Determine the (x, y) coordinate at the center of the cell enclosing the given text.  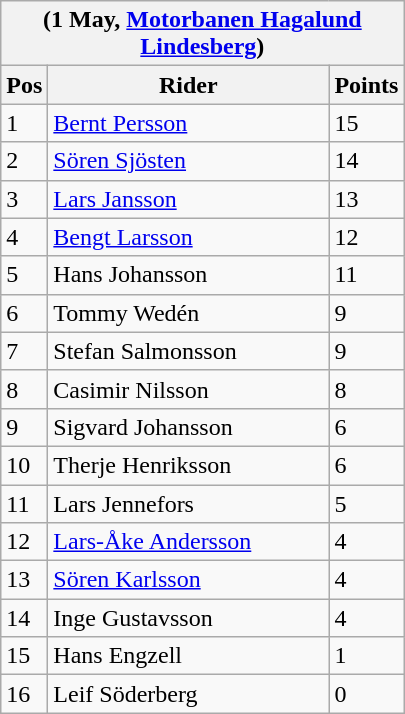
0 (366, 694)
Hans Engzell (188, 656)
Tommy Wedén (188, 313)
Leif Söderberg (188, 694)
Stefan Salmonsson (188, 351)
Points (366, 85)
Bernt Persson (188, 123)
Inge Gustavsson (188, 618)
2 (24, 161)
Therje Henriksson (188, 465)
Bengt Larsson (188, 237)
3 (24, 199)
Pos (24, 85)
Rider (188, 85)
Lars-Åke Andersson (188, 542)
Sören Sjösten (188, 161)
(1 May, Motorbanen HagalundLindesberg) (202, 34)
Casimir Nilsson (188, 389)
10 (24, 465)
Hans Johansson (188, 275)
16 (24, 694)
Sören Karlsson (188, 580)
7 (24, 351)
Lars Jennefors (188, 503)
Lars Jansson (188, 199)
Sigvard Johansson (188, 427)
